Identify which cell holds the provided text, then report its (x, y) central coordinate. 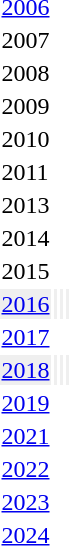
2011 (26, 172)
2015 (26, 271)
2017 (26, 337)
2021 (26, 436)
2010 (26, 139)
2023 (26, 502)
2007 (26, 40)
2009 (26, 106)
2019 (26, 403)
2008 (26, 73)
2014 (26, 238)
2013 (26, 205)
2018 (26, 370)
2022 (26, 469)
2016 (26, 304)
